Locate the cell with the specified text and output its [X, Y] center coordinate. 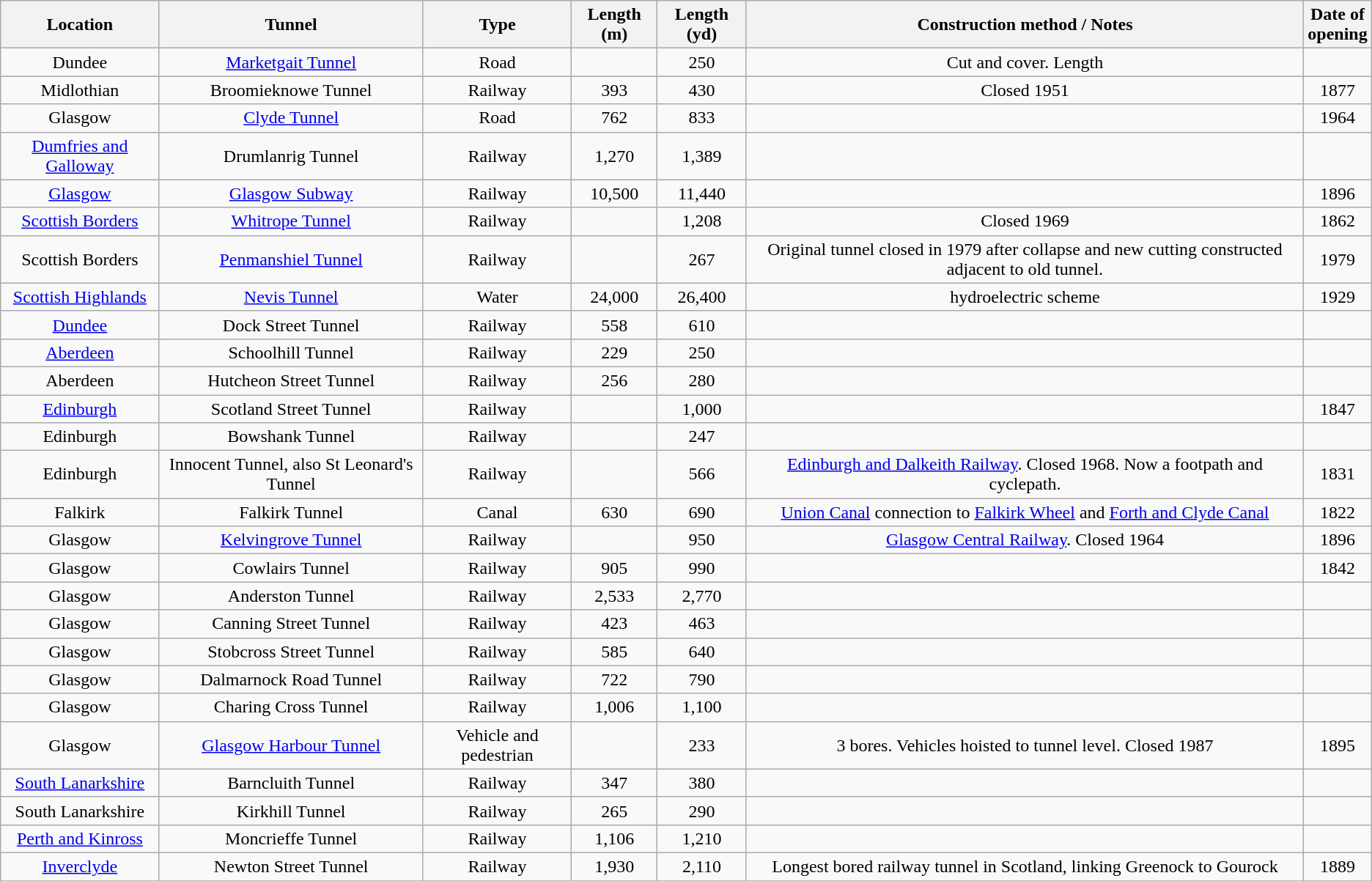
Closed 1969 [1025, 221]
Anderston Tunnel [291, 596]
1,270 [614, 155]
Hutcheon Street Tunnel [291, 380]
950 [702, 540]
Perth and Kinross [80, 838]
Glasgow Subway [291, 193]
2,533 [614, 596]
1,000 [702, 408]
905 [614, 568]
Length (yd) [702, 25]
Bowshank Tunnel [291, 437]
265 [614, 811]
463 [702, 624]
Vehicle and pedestrian [497, 745]
Broomieknowe Tunnel [291, 90]
790 [702, 679]
Kelvingrove Tunnel [291, 540]
233 [702, 745]
Scotland Street Tunnel [291, 408]
Type [497, 25]
Falkirk [80, 512]
3 bores. Vehicles hoisted to tunnel level. Closed 1987 [1025, 745]
Clyde Tunnel [291, 118]
Drumlanrig Tunnel [291, 155]
Union Canal connection to Falkirk Wheel and Forth and Clyde Canal [1025, 512]
Inverclyde [80, 866]
Dalmarnock Road Tunnel [291, 679]
Charing Cross Tunnel [291, 707]
585 [614, 652]
1,389 [702, 155]
Canning Street Tunnel [291, 624]
1,100 [702, 707]
Barncluith Tunnel [291, 783]
Original tunnel closed in 1979 after collapse and new cutting constructed adjacent to old tunnel. [1025, 259]
Dock Street Tunnel [291, 325]
Length (m) [614, 25]
Edinburgh and Dalkeith Railway. Closed 1968. Now a footpath and cyclepath. [1025, 475]
558 [614, 325]
Glasgow Central Railway. Closed 1964 [1025, 540]
2,110 [702, 866]
267 [702, 259]
Glasgow Harbour Tunnel [291, 745]
256 [614, 380]
Canal [497, 512]
Nevis Tunnel [291, 297]
722 [614, 679]
1889 [1338, 866]
430 [702, 90]
Closed 1951 [1025, 90]
Location [80, 25]
Date ofopening [1338, 25]
290 [702, 811]
Kirkhill Tunnel [291, 811]
Longest bored railway tunnel in Scotland, linking Greenock to Gourock [1025, 866]
10,500 [614, 193]
Moncrieffe Tunnel [291, 838]
1,006 [614, 707]
610 [702, 325]
Tunnel [291, 25]
640 [702, 652]
Penmanshiel Tunnel [291, 259]
1,106 [614, 838]
Newton Street Tunnel [291, 866]
1895 [1338, 745]
Schoolhill Tunnel [291, 353]
Marketgait Tunnel [291, 62]
Cowlairs Tunnel [291, 568]
1,210 [702, 838]
833 [702, 118]
2,770 [702, 596]
1831 [1338, 475]
1822 [1338, 512]
hydroelectric scheme [1025, 297]
Construction method / Notes [1025, 25]
1,208 [702, 221]
1842 [1338, 568]
229 [614, 353]
Whitrope Tunnel [291, 221]
280 [702, 380]
380 [702, 783]
26,400 [702, 297]
Innocent Tunnel, also St Leonard's Tunnel [291, 475]
Midlothian [80, 90]
24,000 [614, 297]
1964 [1338, 118]
1,930 [614, 866]
990 [702, 568]
423 [614, 624]
1929 [1338, 297]
393 [614, 90]
690 [702, 512]
Dumfries and Galloway [80, 155]
247 [702, 437]
Scottish Highlands [80, 297]
Water [497, 297]
1862 [1338, 221]
11,440 [702, 193]
762 [614, 118]
1979 [1338, 259]
566 [702, 475]
Falkirk Tunnel [291, 512]
1877 [1338, 90]
Cut and cover. Length [1025, 62]
347 [614, 783]
630 [614, 512]
Stobcross Street Tunnel [291, 652]
1847 [1338, 408]
